From the cell containing the given text, extract its center point as (X, Y) coordinate. 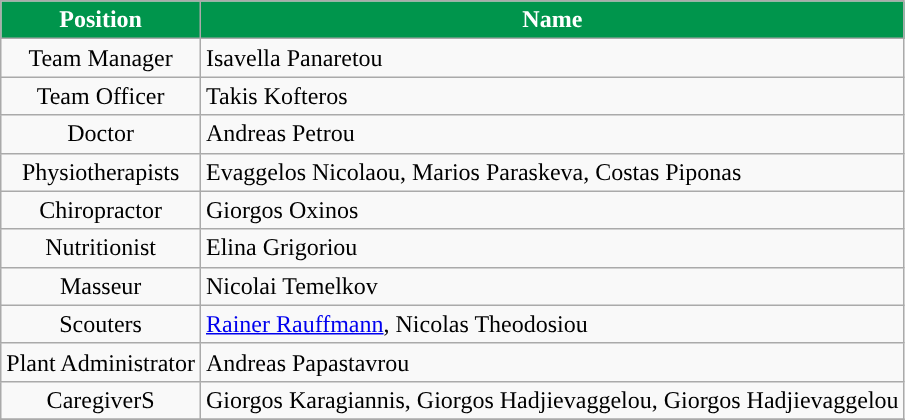
Evaggelos Nicolaou, Marios Paraskeva, Costas Piponas (552, 172)
Nicolai Temelkov (552, 286)
Giorgos Karagiannis, Giorgos Hadjievaggelou, Giorgos Hadjievaggelou (552, 400)
Physiotherapists (101, 172)
Team Officer (101, 96)
Chiropractor (101, 210)
Plant Administrator (101, 362)
CaregiverS (101, 400)
Giorgos Oxinos (552, 210)
Isavella Panaretou (552, 58)
Masseur (101, 286)
Andreas Petrou (552, 134)
Team Manager (101, 58)
Takis Kofteros (552, 96)
Scouters (101, 324)
Rainer Rauffmann, Nicolas Theodosiou (552, 324)
Position (101, 20)
Name (552, 20)
Elina Grigoriou (552, 248)
Andreas Papastavrou (552, 362)
Doctor (101, 134)
Nutritionist (101, 248)
